Extract the [x, y] coordinate from the center of the cell holding the provided text.  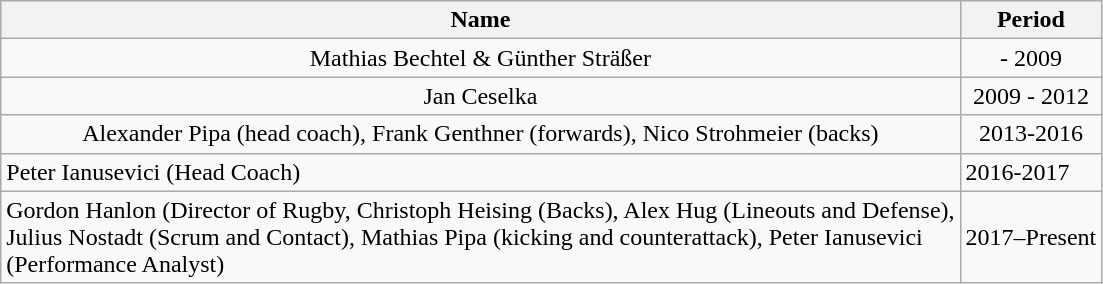
Peter Ianusevici (Head Coach) [480, 172]
Period [1031, 20]
2016-2017 [1031, 172]
2017–Present [1031, 237]
Jan Ceselka [480, 96]
2013-2016 [1031, 134]
2009 - 2012 [1031, 96]
Name [480, 20]
Alexander Pipa (head coach), Frank Genthner (forwards), Nico Strohmeier (backs) [480, 134]
Mathias Bechtel & Günther Sträßer [480, 58]
- 2009 [1031, 58]
